Identify which cell holds the provided text, then report its (X, Y) central coordinate. 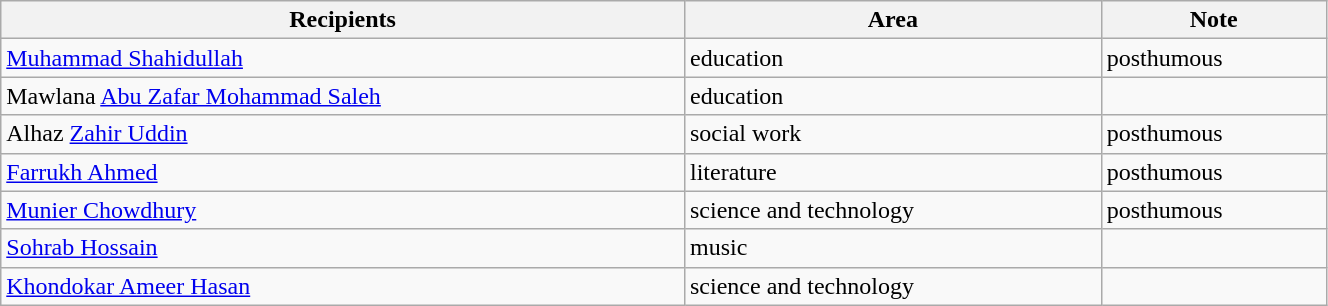
Recipients (343, 20)
Khondokar Ameer Hasan (343, 286)
literature (892, 172)
music (892, 248)
social work (892, 134)
Farrukh Ahmed (343, 172)
Area (892, 20)
Alhaz Zahir Uddin (343, 134)
Munier Chowdhury (343, 210)
Muhammad Shahidullah (343, 58)
Note (1214, 20)
Sohrab Hossain (343, 248)
Mawlana Abu Zafar Mohammad Saleh (343, 96)
